Search for the cell housing the specified text and yield its [X, Y] center coordinate. 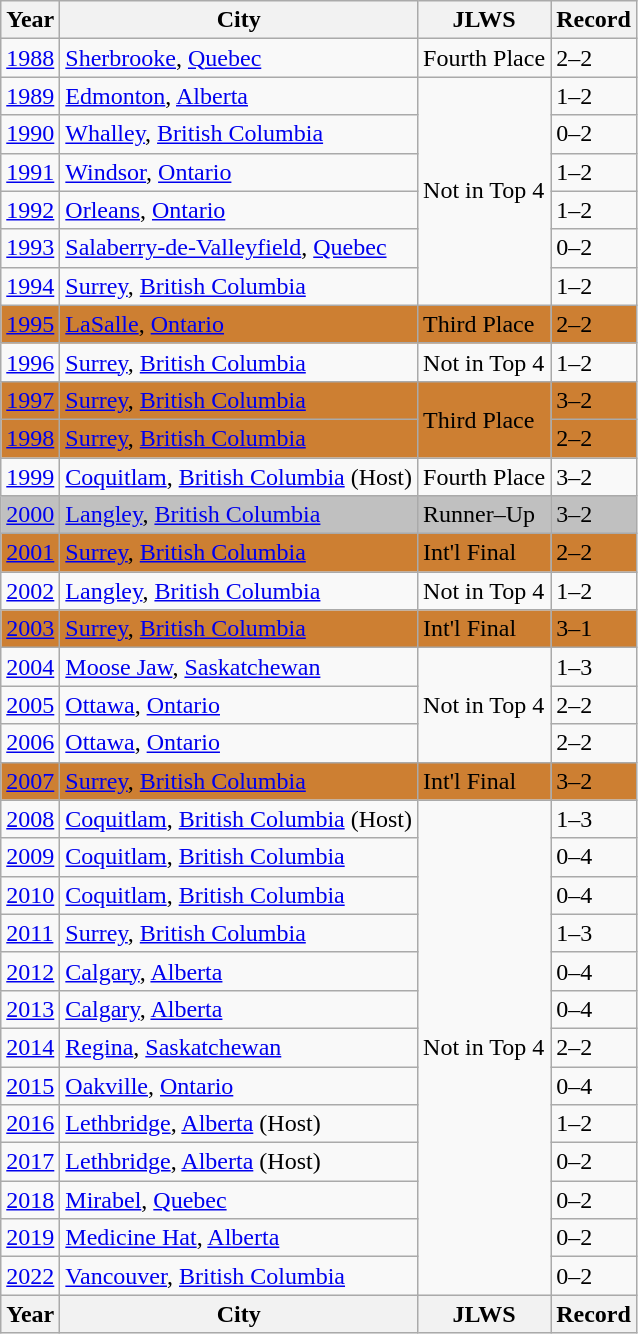
Mirabel, Quebec [239, 1200]
1989 [30, 96]
2017 [30, 1162]
2001 [30, 553]
Sherbrooke, Quebec [239, 58]
1993 [30, 248]
Regina, Saskatchewan [239, 1047]
2004 [30, 667]
2003 [30, 629]
2018 [30, 1200]
2007 [30, 781]
3–1 [594, 629]
1995 [30, 324]
2012 [30, 971]
2005 [30, 705]
1996 [30, 362]
2011 [30, 933]
1990 [30, 134]
Windsor, Ontario [239, 172]
2000 [30, 515]
2015 [30, 1085]
Vancouver, British Columbia [239, 1276]
Edmonton, Alberta [239, 96]
Oakville, Ontario [239, 1085]
1999 [30, 477]
Runner–Up [484, 515]
2010 [30, 895]
Medicine Hat, Alberta [239, 1238]
2008 [30, 819]
2019 [30, 1238]
Whalley, British Columbia [239, 134]
1991 [30, 172]
1997 [30, 400]
2014 [30, 1047]
Moose Jaw, Saskatchewan [239, 667]
2013 [30, 1009]
Salaberry-de-Valleyfield, Quebec [239, 248]
1998 [30, 438]
1994 [30, 286]
2022 [30, 1276]
2009 [30, 857]
1988 [30, 58]
LaSalle, Ontario [239, 324]
1992 [30, 210]
2016 [30, 1124]
2002 [30, 591]
2006 [30, 743]
Orleans, Ontario [239, 210]
